Identify which cell holds the provided text, then report its [x, y] central coordinate. 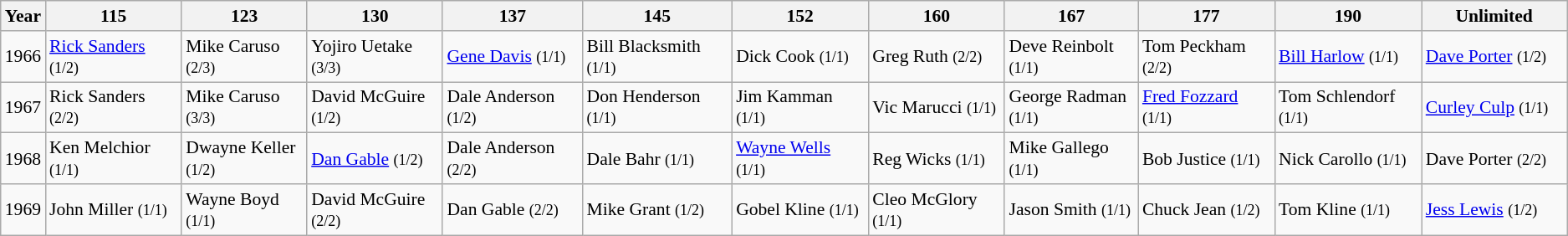
1967 [23, 107]
177 [1206, 16]
130 [375, 16]
David McGuire (1/2) [375, 107]
Bill Harlow (1/1) [1348, 57]
Tom Kline (1/1) [1348, 209]
Deve Reinbolt (1/1) [1070, 57]
1968 [23, 159]
Mike Caruso (3/3) [244, 107]
160 [937, 16]
115 [114, 16]
Greg Ruth (2/2) [937, 57]
Don Henderson (1/1) [657, 107]
Dan Gable (2/2) [512, 209]
Gene Davis (1/1) [512, 57]
Rick Sanders (2/2) [114, 107]
Mike Gallego (1/1) [1070, 159]
137 [512, 16]
Yojiro Uetake (3/3) [375, 57]
Tom Peckham (2/2) [1206, 57]
Mike Caruso (2/3) [244, 57]
145 [657, 16]
1969 [23, 209]
Gobel Kline (1/1) [799, 209]
Fred Fozzard (1/1) [1206, 107]
Wayne Wells (1/1) [799, 159]
Dick Cook (1/1) [799, 57]
Dale Anderson (1/2) [512, 107]
Nick Carollo (1/1) [1348, 159]
Dwayne Keller (1/2) [244, 159]
Jason Smith (1/1) [1070, 209]
152 [799, 16]
167 [1070, 16]
Vic Marucci (1/1) [937, 107]
Curley Culp (1/1) [1494, 107]
Bill Blacksmith (1/1) [657, 57]
Dale Anderson (2/2) [512, 159]
Dale Bahr (1/1) [657, 159]
Dave Porter (1/2) [1494, 57]
John Miller (1/1) [114, 209]
190 [1348, 16]
George Radman (1/1) [1070, 107]
Cleo McGlory (1/1) [937, 209]
Rick Sanders (1/2) [114, 57]
Reg Wicks (1/1) [937, 159]
Bob Justice (1/1) [1206, 159]
Tom Schlendorf (1/1) [1348, 107]
Unlimited [1494, 16]
123 [244, 16]
1966 [23, 57]
Jim Kamman (1/1) [799, 107]
Mike Grant (1/2) [657, 209]
Wayne Boyd (1/1) [244, 209]
Chuck Jean (1/2) [1206, 209]
Jess Lewis (1/2) [1494, 209]
David McGuire (2/2) [375, 209]
Year [23, 16]
Dave Porter (2/2) [1494, 159]
Ken Melchior (1/1) [114, 159]
Dan Gable (1/2) [375, 159]
